Output the (X, Y) coordinate of the center of the cell containing the given text.  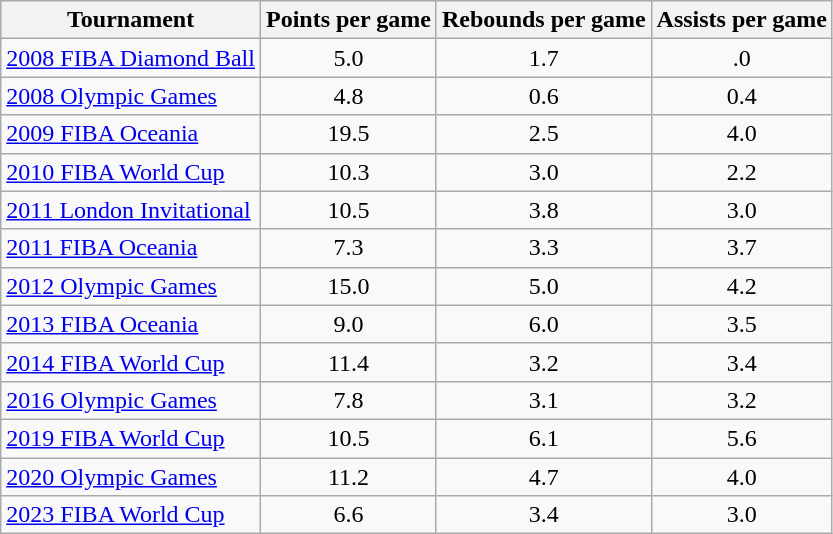
4.2 (742, 286)
6.6 (348, 515)
3.8 (544, 210)
.0 (742, 58)
19.5 (348, 134)
Points per game (348, 20)
Tournament (131, 20)
10.3 (348, 172)
2016 Olympic Games (131, 400)
2010 FIBA World Cup (131, 172)
2.5 (544, 134)
6.0 (544, 324)
5.6 (742, 438)
3.7 (742, 248)
Assists per game (742, 20)
2009 FIBA Oceania (131, 134)
3.3 (544, 248)
7.3 (348, 248)
15.0 (348, 286)
0.6 (544, 96)
Rebounds per game (544, 20)
3.5 (742, 324)
0.4 (742, 96)
2008 Olympic Games (131, 96)
3.1 (544, 400)
4.8 (348, 96)
11.4 (348, 362)
2020 Olympic Games (131, 477)
7.8 (348, 400)
2019 FIBA World Cup (131, 438)
2023 FIBA World Cup (131, 515)
2011 FIBA Oceania (131, 248)
9.0 (348, 324)
2.2 (742, 172)
6.1 (544, 438)
4.7 (544, 477)
11.2 (348, 477)
2012 Olympic Games (131, 286)
2013 FIBA Oceania (131, 324)
2011 London Invitational (131, 210)
2014 FIBA World Cup (131, 362)
1.7 (544, 58)
2008 FIBA Diamond Ball (131, 58)
